Determine the [x, y] coordinate at the center of the cell enclosing the given text.  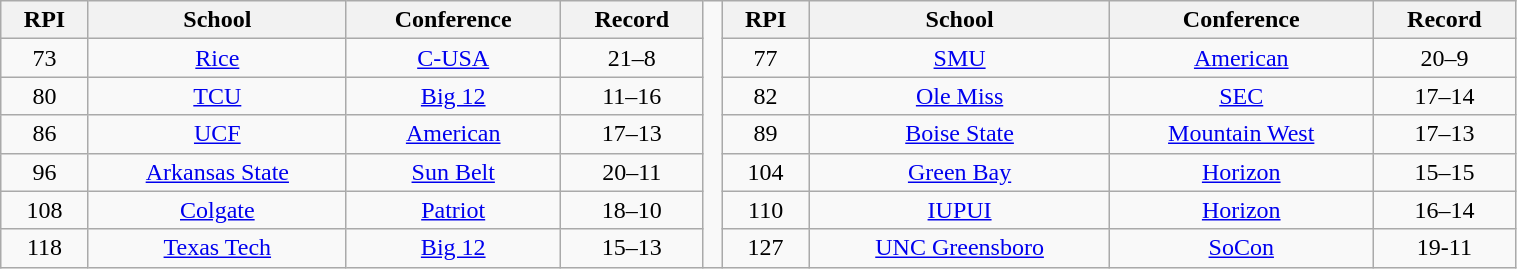
Sun Belt [453, 172]
Patriot [453, 210]
110 [766, 210]
Colgate [217, 210]
20–9 [1444, 58]
Ole Miss [959, 96]
18–10 [632, 210]
Arkansas State [217, 172]
UCF [217, 134]
108 [45, 210]
SEC [1242, 96]
Boise State [959, 134]
15–15 [1444, 172]
SoCon [1242, 248]
UNC Greensboro [959, 248]
73 [45, 58]
127 [766, 248]
96 [45, 172]
104 [766, 172]
TCU [217, 96]
16–14 [1444, 210]
118 [45, 248]
C-USA [453, 58]
Rice [217, 58]
Texas Tech [217, 248]
IUPUI [959, 210]
20–11 [632, 172]
17–14 [1444, 96]
21–8 [632, 58]
19-11 [1444, 248]
86 [45, 134]
SMU [959, 58]
Mountain West [1242, 134]
82 [766, 96]
Green Bay [959, 172]
77 [766, 58]
15–13 [632, 248]
11–16 [632, 96]
80 [45, 96]
89 [766, 134]
